Return the [X, Y] coordinate for the center point of the cell that contains the specified text.  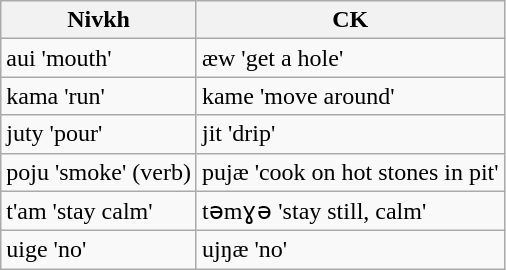
pujæ 'cook on hot stones in pit' [350, 172]
jit 'drip' [350, 134]
kama 'run' [99, 96]
aui 'mouth' [99, 58]
kame 'move around' [350, 96]
uige 'no' [99, 250]
təmɣə 'stay still, calm' [350, 211]
ujŋæ 'no' [350, 250]
CK [350, 20]
poju 'smoke' (verb) [99, 172]
juty 'pour' [99, 134]
t'am 'stay calm' [99, 211]
æw 'get a hole' [350, 58]
Nivkh [99, 20]
